For the text-containing cell, return its midpoint in [x, y] coordinate format. 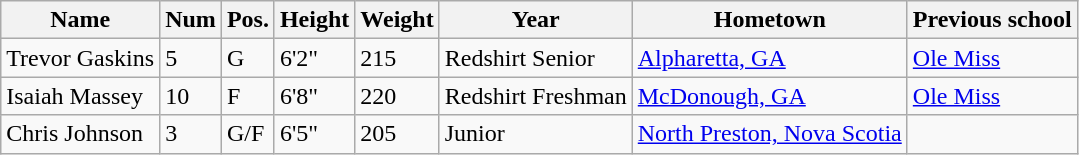
McDonough, GA [770, 96]
6'8" [314, 96]
Redshirt Freshman [536, 96]
5 [191, 58]
F [248, 96]
Previous school [992, 20]
North Preston, Nova Scotia [770, 134]
205 [397, 134]
6'5" [314, 134]
Year [536, 20]
Weight [397, 20]
10 [191, 96]
Num [191, 20]
215 [397, 58]
Redshirt Senior [536, 58]
Isaiah Massey [80, 96]
Chris Johnson [80, 134]
6'2" [314, 58]
Name [80, 20]
Alpharetta, GA [770, 58]
Junior [536, 134]
G/F [248, 134]
Height [314, 20]
Trevor Gaskins [80, 58]
3 [191, 134]
G [248, 58]
Pos. [248, 20]
Hometown [770, 20]
220 [397, 96]
